Capture the cell that displays the provided text and extract its [X, Y] central coordinate. 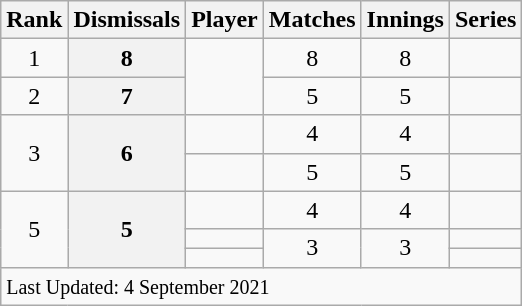
Last Updated: 4 September 2021 [262, 286]
Rank [34, 20]
Innings [405, 20]
Matches [312, 20]
6 [127, 153]
Dismissals [127, 20]
2 [34, 96]
7 [127, 96]
Series [485, 20]
1 [34, 58]
Player [225, 20]
